Provide the [X, Y] coordinate of the cell's center where the given text is located.  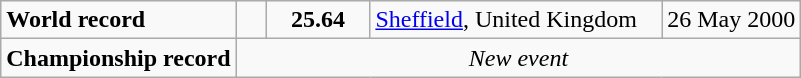
World record [118, 20]
New event [518, 58]
Championship record [118, 58]
Sheffield, United Kingdom [516, 20]
25.64 [318, 20]
26 May 2000 [732, 20]
